Return (X, Y) of the center of cell containing provided text 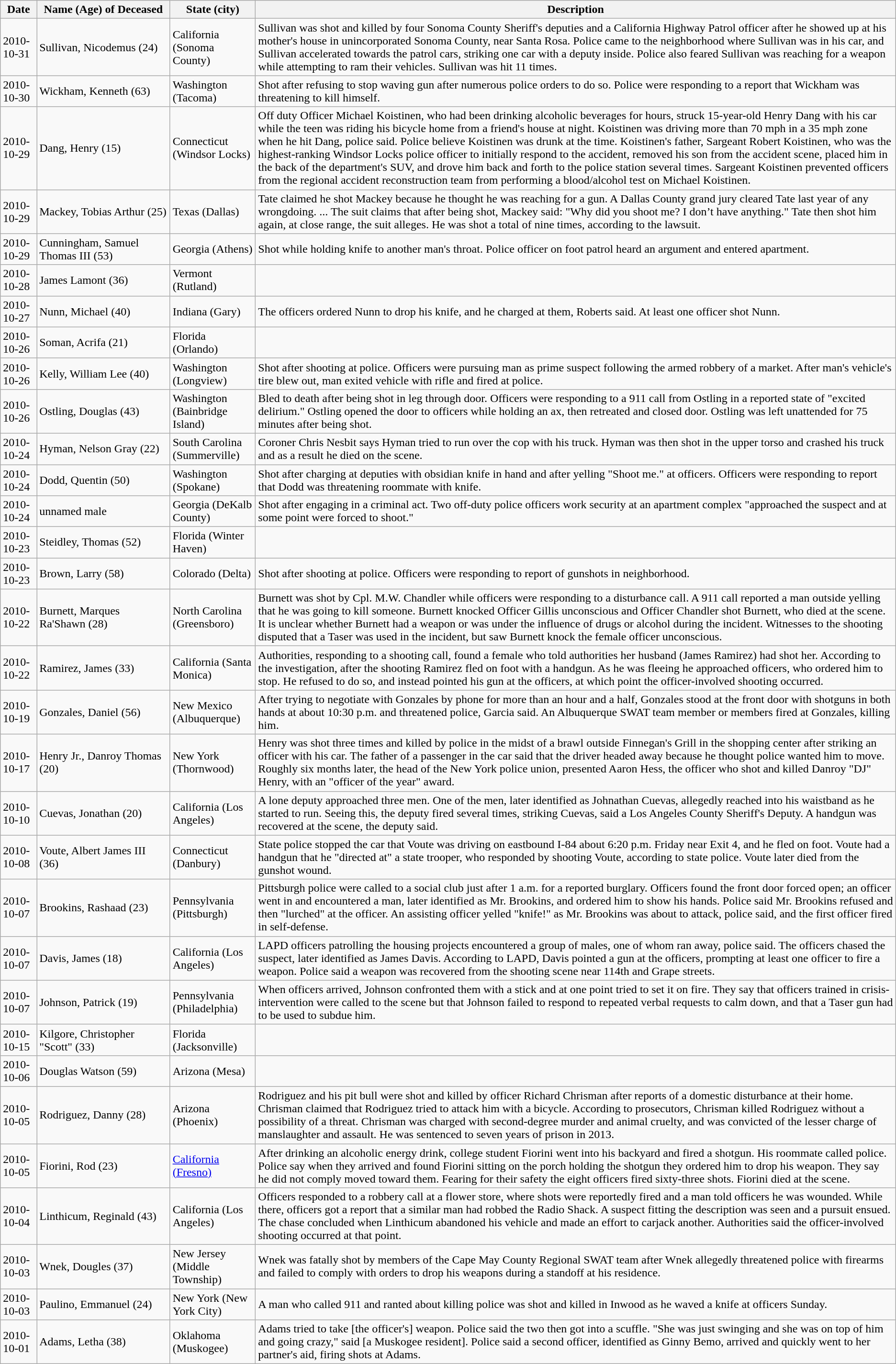
California (Fresno) (213, 1166)
State (city) (213, 10)
Name (Age) of Deceased (103, 10)
2010-10-31 (19, 47)
Brown, Larry (58) (103, 573)
Shot while holding knife to another man's throat. Police officer on foot patrol heard an argument and entered apartment. (575, 249)
Adams, Letha (38) (103, 1342)
Washington (Longview) (213, 373)
2010-10-27 (19, 311)
Rodriguez, Danny (28) (103, 1115)
2010-10-10 (19, 813)
New Jersey (Middle Township) (213, 1267)
2010-10-17 (19, 763)
Soman, Acrifa (21) (103, 343)
Linthicum, Reginald (43) (103, 1217)
North Carolina (Greensboro) (213, 617)
2010-10-19 (19, 712)
New Mexico (Albuquerque) (213, 712)
Washington (Bainbridge Island) (213, 411)
Wickham, Kenneth (63) (103, 91)
Wnek, Dougles (37) (103, 1267)
South Carolina (Summerville) (213, 449)
New York (Thornwood) (213, 763)
Ramirez, James (33) (103, 668)
Davis, James (18) (103, 958)
2010-10-30 (19, 91)
California (Sonoma County) (213, 47)
2010-10-28 (19, 280)
Cuevas, Jonathan (20) (103, 813)
Fiorini, Rod (23) (103, 1166)
Date (19, 10)
Vermont (Rutland) (213, 280)
Washington (Tacoma) (213, 91)
Pennsylvania (Philadelphia) (213, 1002)
Sullivan, Nicodemus (24) (103, 47)
Ostling, Douglas (43) (103, 411)
Kilgore, Christopher "Scott" (33) (103, 1040)
Colorado (Delta) (213, 573)
Florida (Winter Haven) (213, 543)
The officers ordered Nunn to drop his knife, and he charged at them, Roberts said. At least one officer shot Nunn. (575, 311)
Florida (Orlando) (213, 343)
Douglas Watson (59) (103, 1071)
Johnson, Patrick (19) (103, 1002)
A man who called 911 and ranted about killing police was shot and killed in Inwood as he waved a knife at officers Sunday. (575, 1305)
Shot after shooting at police. Officers were responding to report of gunshots in neighborhood. (575, 573)
unnamed male (103, 511)
Georgia (Athens) (213, 249)
California (Santa Monica) (213, 668)
Arizona (Mesa) (213, 1071)
Cunningham, Samuel Thomas III (53) (103, 249)
Mackey, Tobias Arthur (25) (103, 212)
Dodd, Quentin (50) (103, 480)
Steidley, Thomas (52) (103, 543)
James Lamont (36) (103, 280)
2010-10-04 (19, 1217)
2010-10-08 (19, 857)
Hyman, Nelson Gray (22) (103, 449)
2010-10-01 (19, 1342)
Indiana (Gary) (213, 311)
Kelly, William Lee (40) (103, 373)
Gonzales, Daniel (56) (103, 712)
Dang, Henry (15) (103, 148)
New York (New York City) (213, 1305)
Georgia (DeKalb County) (213, 511)
Texas (Dallas) (213, 212)
2010-10-15 (19, 1040)
Henry Jr., Danroy Thomas (20) (103, 763)
Paulino, Emmanuel (24) (103, 1305)
Brookins, Rashaad (23) (103, 907)
Voute, Albert James III (36) (103, 857)
Oklahoma (Muskogee) (213, 1342)
Florida (Jacksonville) (213, 1040)
Arizona (Phoenix) (213, 1115)
Connecticut (Windsor Locks) (213, 148)
Burnett, Marques Ra'Shawn (28) (103, 617)
2010-10-06 (19, 1071)
Connecticut (Danbury) (213, 857)
Description (575, 10)
Washington (Spokane) (213, 480)
Nunn, Michael (40) (103, 311)
Pennsylvania (Pittsburgh) (213, 907)
